Determine the (X, Y) coordinate at the center of the cell enclosing the given text.  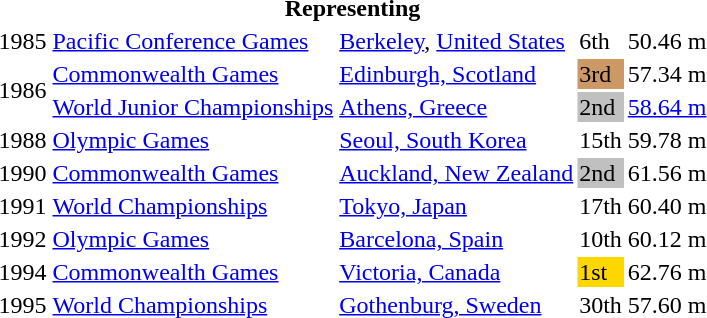
17th (601, 206)
Auckland, New Zealand (456, 173)
Barcelona, Spain (456, 239)
World Championships (193, 206)
Edinburgh, Scotland (456, 74)
Seoul, South Korea (456, 140)
Pacific Conference Games (193, 41)
10th (601, 239)
Athens, Greece (456, 107)
World Junior Championships (193, 107)
Berkeley, United States (456, 41)
3rd (601, 74)
15th (601, 140)
Victoria, Canada (456, 272)
6th (601, 41)
Tokyo, Japan (456, 206)
1st (601, 272)
